Locate the cell with the specified text and output its (X, Y) center coordinate. 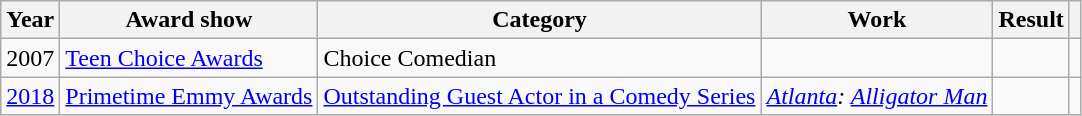
Work (877, 20)
2018 (30, 96)
Primetime Emmy Awards (189, 96)
Choice Comedian (540, 58)
Category (540, 20)
Award show (189, 20)
Atlanta: Alligator Man (877, 96)
Year (30, 20)
Outstanding Guest Actor in a Comedy Series (540, 96)
2007 (30, 58)
Teen Choice Awards (189, 58)
Result (1031, 20)
